Output the [X, Y] coordinate of the center of the cell containing the given text.  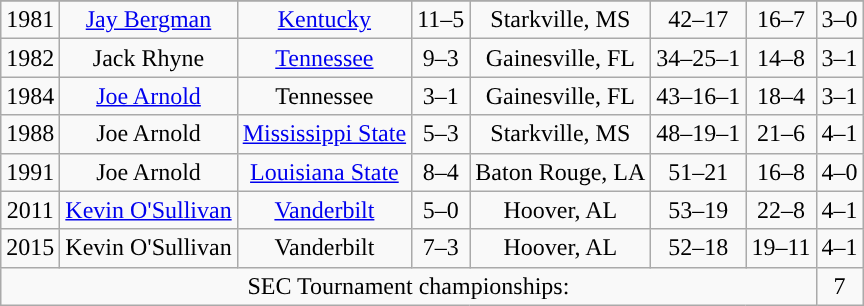
19–11 [781, 248]
1982 [30, 58]
9–3 [441, 58]
7 [840, 286]
22–8 [781, 210]
16–8 [781, 172]
34–25–1 [698, 58]
51–21 [698, 172]
1988 [30, 134]
Louisiana State [324, 172]
52–18 [698, 248]
14–8 [781, 58]
21–6 [781, 134]
1991 [30, 172]
5–0 [441, 210]
3–0 [840, 20]
7–3 [441, 248]
42–17 [698, 20]
53–19 [698, 210]
SEC Tournament championships: [408, 286]
2011 [30, 210]
Mississippi State [324, 134]
16–7 [781, 20]
Kentucky [324, 20]
Jay Bergman [148, 20]
1984 [30, 96]
43–16–1 [698, 96]
11–5 [441, 20]
5–3 [441, 134]
8–4 [441, 172]
18–4 [781, 96]
2015 [30, 248]
1981 [30, 20]
48–19–1 [698, 134]
Baton Rouge, LA [560, 172]
Jack Rhyne [148, 58]
4–0 [840, 172]
